Provide the (x, y) coordinate of the cell's center where the given text is located.  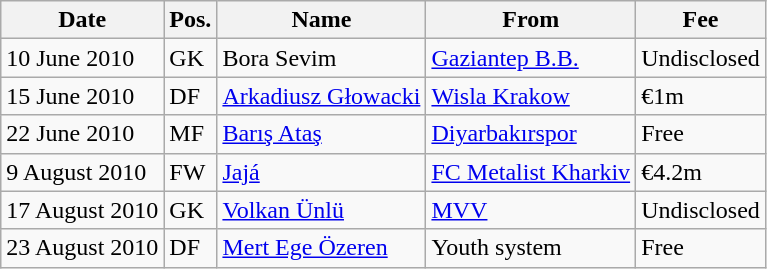
Mert Ege Özeren (322, 248)
MF (190, 134)
From (531, 20)
17 August 2010 (82, 210)
FW (190, 172)
€4.2m (701, 172)
Bora Sevim (322, 58)
FC Metalist Kharkiv (531, 172)
Diyarbakırspor (531, 134)
23 August 2010 (82, 248)
15 June 2010 (82, 96)
9 August 2010 (82, 172)
Youth system (531, 248)
€1m (701, 96)
Arkadiusz Głowacki (322, 96)
Gaziantep B.B. (531, 58)
Barış Ataş (322, 134)
10 June 2010 (82, 58)
MVV (531, 210)
Jajá (322, 172)
Fee (701, 20)
22 June 2010 (82, 134)
Date (82, 20)
Wisla Krakow (531, 96)
Pos. (190, 20)
Name (322, 20)
Volkan Ünlü (322, 210)
